Output the (X, Y) coordinate of the center of the cell containing the given text.  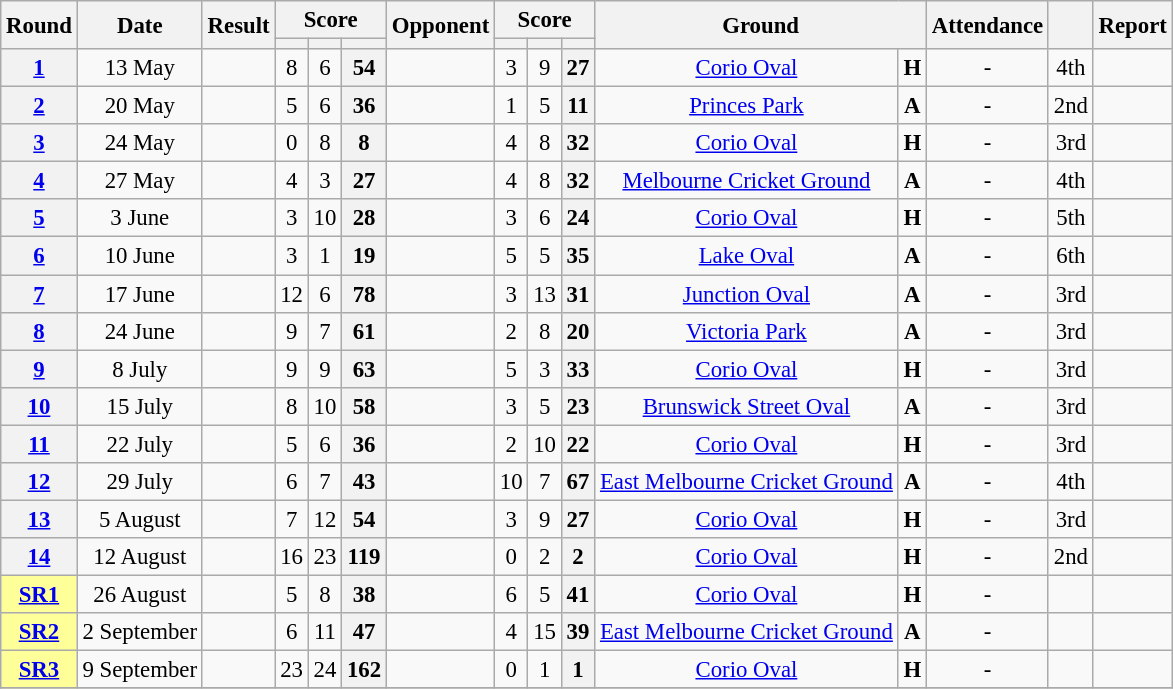
47 (364, 632)
9 September (140, 670)
5th (1070, 219)
14 (39, 557)
17 June (140, 294)
Brunswick Street Oval (747, 406)
Round (39, 25)
Report (1132, 25)
2 September (140, 632)
39 (578, 632)
31 (578, 294)
22 July (140, 444)
Date (140, 25)
5 August (140, 519)
67 (578, 482)
35 (578, 256)
13 May (140, 68)
Opponent (440, 25)
38 (364, 594)
SR1 (39, 594)
Lake Oval (747, 256)
22 (578, 444)
43 (364, 482)
33 (578, 369)
15 July (140, 406)
Victoria Park (747, 331)
27 May (140, 181)
58 (364, 406)
24 June (140, 331)
Ground (761, 25)
Attendance (988, 25)
SR3 (39, 670)
29 July (140, 482)
Princes Park (747, 106)
SR2 (39, 632)
Junction Oval (747, 294)
63 (364, 369)
Melbourne Cricket Ground (747, 181)
3 June (140, 219)
15 (544, 632)
78 (364, 294)
61 (364, 331)
19 (364, 256)
20 May (140, 106)
28 (364, 219)
16 (292, 557)
162 (364, 670)
20 (578, 331)
41 (578, 594)
Result (238, 25)
26 August (140, 594)
119 (364, 557)
24 May (140, 143)
10 June (140, 256)
8 July (140, 369)
6th (1070, 256)
12 August (140, 557)
